Search for the cell housing the specified text and yield its (x, y) center coordinate. 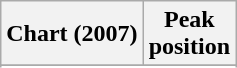
Chart (2007) (72, 34)
Peakposition (189, 34)
